Detect which cell encompasses the target text, then output its (X, Y) center coordinate. 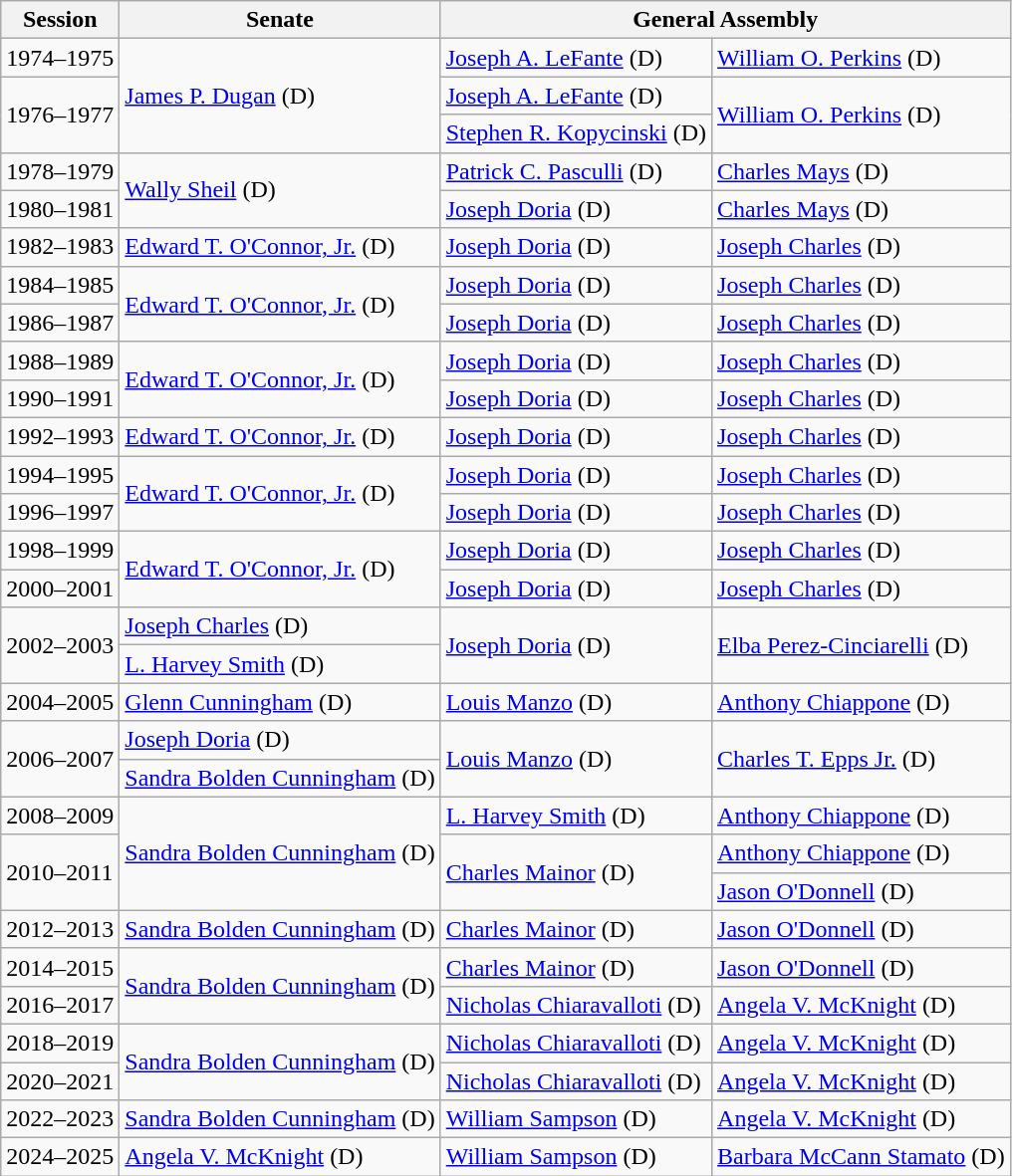
Patrick C. Pasculli (D) (576, 171)
1976–1977 (60, 115)
Charles T. Epps Jr. (D) (862, 759)
2016–2017 (60, 1005)
1982–1983 (60, 247)
2018–2019 (60, 1043)
1992–1993 (60, 436)
2006–2007 (60, 759)
Session (60, 20)
1980–1981 (60, 209)
1984–1985 (60, 285)
2024–2025 (60, 1157)
Senate (280, 20)
1978–1979 (60, 171)
James P. Dugan (D) (280, 96)
1994–1995 (60, 475)
1974–1975 (60, 58)
Elba Perez-Cinciarelli (D) (862, 645)
Glenn Cunningham (D) (280, 702)
Stephen R. Kopycinski (D) (576, 133)
2004–2005 (60, 702)
2020–2021 (60, 1080)
1988–1989 (60, 360)
2022–2023 (60, 1119)
1986–1987 (60, 323)
2012–2013 (60, 929)
1998–1999 (60, 551)
2008–2009 (60, 816)
2000–2001 (60, 588)
2014–2015 (60, 967)
General Assembly (725, 20)
1990–1991 (60, 398)
1996–1997 (60, 513)
Barbara McCann Stamato (D) (862, 1157)
Wally Sheil (D) (280, 190)
2002–2003 (60, 645)
2010–2011 (60, 872)
